Return [X, Y] of the center of cell containing provided text 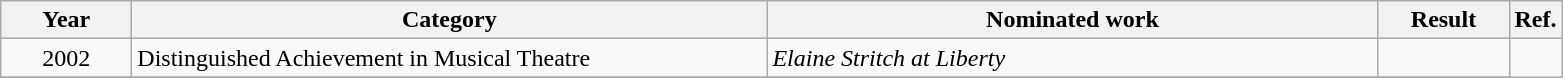
Year [66, 20]
Result [1444, 20]
Ref. [1536, 20]
Nominated work [1072, 20]
2002 [66, 58]
Distinguished Achievement in Musical Theatre [450, 58]
Category [450, 20]
Elaine Stritch at Liberty [1072, 58]
